Provide the (x, y) coordinate of the cell's center where the given text is located.  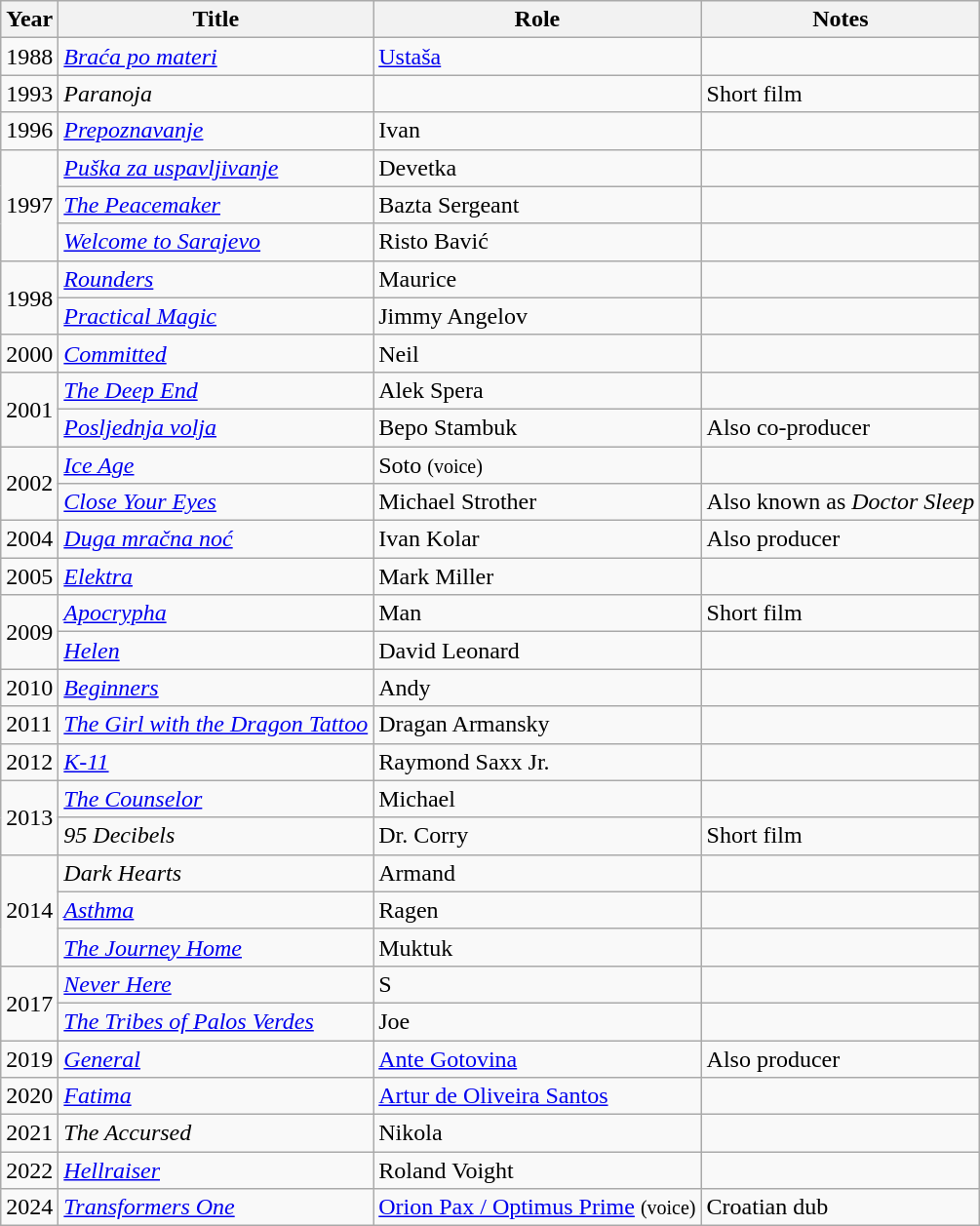
2005 (29, 576)
Title (216, 20)
Hellraiser (216, 1170)
Practical Magic (216, 316)
Also co-producer (841, 427)
Braća po materi (216, 57)
Ante Gotovina (537, 1058)
2014 (29, 910)
Bepo Stambuk (537, 427)
Puška za uspavljivanje (216, 168)
The Journey Home (216, 947)
2022 (29, 1170)
Year (29, 20)
General (216, 1058)
2020 (29, 1096)
2000 (29, 353)
Ustaša (537, 57)
S (537, 984)
Rounders (216, 279)
Asthma (216, 910)
Michael Strother (537, 502)
Mark Miller (537, 576)
The Deep End (216, 390)
K-11 (216, 762)
2001 (29, 409)
Soto (voice) (537, 465)
1998 (29, 297)
Raymond Saxx Jr. (537, 762)
Croatian dub (841, 1207)
Paranoja (216, 94)
2011 (29, 725)
Posljednja volja (216, 427)
2024 (29, 1207)
The Counselor (216, 799)
Bazta Sergeant (537, 205)
Dark Hearts (216, 873)
Man (537, 613)
Beginners (216, 688)
Ragen (537, 910)
Orion Pax / Optimus Prime (voice) (537, 1207)
Maurice (537, 279)
Transformers One (216, 1207)
1997 (29, 205)
1988 (29, 57)
Role (537, 20)
Neil (537, 353)
Nikola (537, 1133)
Apocrypha (216, 613)
Artur de Oliveira Santos (537, 1096)
Ivan Kolar (537, 539)
Notes (841, 20)
2013 (29, 817)
Devetka (537, 168)
Alek Spera (537, 390)
Andy (537, 688)
Never Here (216, 984)
Roland Voight (537, 1170)
Fatima (216, 1096)
Elektra (216, 576)
2009 (29, 632)
Helen (216, 651)
1996 (29, 131)
95 Decibels (216, 836)
Dr. Corry (537, 836)
2010 (29, 688)
The Tribes of Palos Verdes (216, 1021)
Also known as Doctor Sleep (841, 502)
Risto Bavić (537, 242)
Welcome to Sarajevo (216, 242)
Close Your Eyes (216, 502)
Jimmy Angelov (537, 316)
The Girl with the Dragon Tattoo (216, 725)
2021 (29, 1133)
2017 (29, 1003)
Ice Age (216, 465)
The Peacemaker (216, 205)
Armand (537, 873)
2012 (29, 762)
Prepoznavanje (216, 131)
Dragan Armansky (537, 725)
2002 (29, 484)
2019 (29, 1058)
2004 (29, 539)
Committed (216, 353)
The Accursed (216, 1133)
Joe (537, 1021)
Michael (537, 799)
1993 (29, 94)
David Leonard (537, 651)
Ivan (537, 131)
Duga mračna noć (216, 539)
Muktuk (537, 947)
